Scan for the cell matching the given text and deliver its (X, Y) coordinate at center. 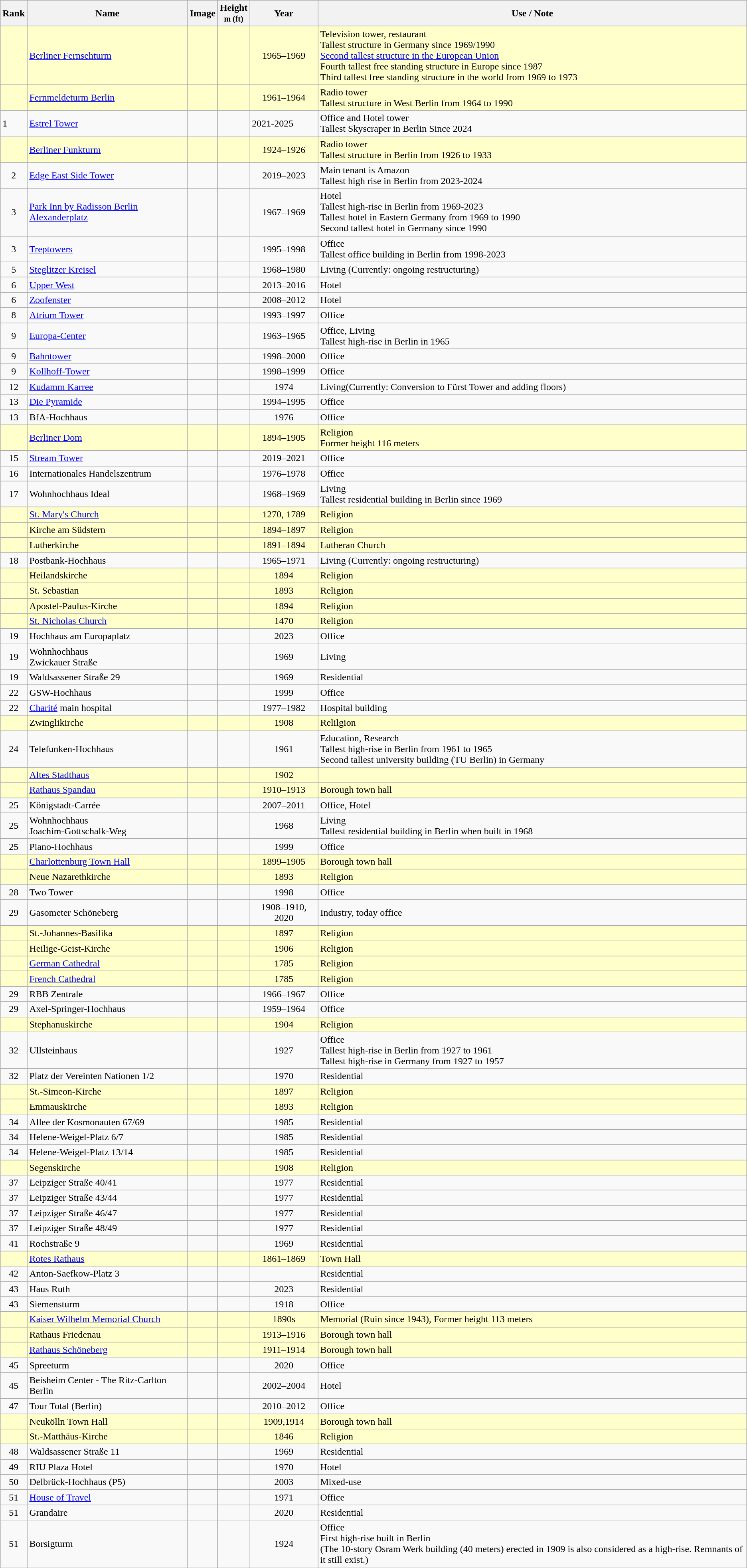
1909,1914 (284, 1421)
Name (107, 14)
2 (14, 176)
Rochstraße 9 (107, 1243)
1890s (284, 1319)
Piano-Hochhaus (107, 846)
Living Tallest residential building in Berlin since 1969 (532, 494)
1968–1980 (284, 269)
1894–1905 (284, 438)
Helene-Weigel-Platz 13/14 (107, 1152)
House of Travel (107, 1497)
1911–1914 (284, 1350)
Bahntower (107, 356)
Treptowers (107, 249)
1974 (284, 387)
Use / Note (532, 14)
Lutheran Church (532, 545)
Gasometer Schöneberg (107, 913)
Kudamm Karree (107, 387)
8 (14, 315)
1995–1998 (284, 249)
41 (14, 1243)
Year (284, 14)
Waldsassener Straße 29 (107, 677)
Fernmeldeturm Berlin (107, 97)
2003 (284, 1482)
Zoofenster (107, 300)
50 (14, 1482)
1902 (284, 775)
28 (14, 892)
RBB Zentrale (107, 994)
Apostel-Paulus-Kirche (107, 606)
12 (14, 387)
Living(Currently: Conversion to Fürst Tower and adding floors) (532, 387)
Stream Tower (107, 458)
49 (14, 1467)
1963–1965 (284, 335)
1894–1897 (284, 530)
Office Tallest high-rise in Berlin from 1927 to 1961 Tallest high-rise in Germany from 1927 to 1957 (532, 1050)
St.-Matthäus-Kirche (107, 1437)
1913–1916 (284, 1334)
Main tenant is Amazon Tallest high rise in Berlin from 2023-2024 (532, 176)
Helene-Weigel-Platz 6/7 (107, 1137)
2010–2012 (284, 1406)
Wohnhochhaus Zwickauer Straße (107, 657)
15 (14, 458)
5 (14, 269)
Edge East Side Tower (107, 176)
1977–1982 (284, 708)
1994–1995 (284, 402)
Kirche am Südstern (107, 530)
Berliner Dom (107, 438)
1966–1967 (284, 994)
48 (14, 1452)
Ullsteinhaus (107, 1050)
Platz der Vereinten Nationen 1/2 (107, 1076)
1968–1969 (284, 494)
Königstadt-Carrée (107, 805)
1968 (284, 826)
1891–1894 (284, 545)
Leipziger Straße 40/41 (107, 1183)
1846 (284, 1437)
Leipziger Straße 46/47 (107, 1213)
Leipziger Straße 48/49 (107, 1228)
St.-Simeon-Kirche (107, 1091)
1927 (284, 1050)
1961–1964 (284, 97)
1908–1910, 2020 (284, 913)
1959–1964 (284, 1009)
Postbank-Hochhaus (107, 560)
Heightm (ft) (233, 14)
1965–1969 (284, 55)
1904 (284, 1024)
Altes Stadthaus (107, 775)
Leipziger Straße 43/44 (107, 1198)
Zwinglikirche (107, 723)
Mixed-use (532, 1482)
Office Tallest office building in Berlin from 1998-2023 (532, 249)
Office and Hotel tower Tallest Skyscraper in Berlin Since 2024 (532, 124)
1971 (284, 1497)
Europa-Center (107, 335)
Stephanuskirche (107, 1024)
Axel-Springer-Hochhaus (107, 1009)
Segenskirche (107, 1168)
1967–1969 (284, 212)
16 (14, 473)
Telefunken-Hochhaus (107, 749)
1976–1978 (284, 473)
1998 (284, 892)
Beisheim Center - The Ritz-Carlton Berlin (107, 1385)
Neue Nazarethkirche (107, 877)
18 (14, 560)
Estrel Tower (107, 124)
St. Mary's Church (107, 515)
Rathaus Friedenau (107, 1334)
Industry, today office (532, 913)
St.-Johannes-Basilika (107, 933)
Charité main hospital (107, 708)
1899–1905 (284, 861)
Kaiser Wilhelm Memorial Church (107, 1319)
Steglitzer Kreisel (107, 269)
Memorial (Ruin since 1943), Former height 113 meters (532, 1319)
Image (203, 14)
Office, Hotel (532, 805)
1998–1999 (284, 372)
St. Nicholas Church (107, 621)
Radio tower Tallest structure in Berlin from 1926 to 1933 (532, 149)
47 (14, 1406)
Hotel Tallest high-rise in Berlin from 1969-2023 Tallest hotel in Eastern Germany from 1969 to 1990 Second tallest hotel in Germany since 1990 (532, 212)
Hospital building (532, 708)
Rank (14, 14)
Rathaus Schöneberg (107, 1350)
Office, Living Tallest high-rise in Berlin in 1965 (532, 335)
1910–1913 (284, 790)
Two Tower (107, 892)
Lutherkirche (107, 545)
Berliner Funkturm (107, 149)
1998–2000 (284, 356)
Berliner Fernsehturm (107, 55)
1270, 1789 (284, 515)
Emmauskirche (107, 1107)
Tour Total (Berlin) (107, 1406)
Education, Research Tallest high-rise in Berlin from 1961 to 1965 Second tallest university building (TU Berlin) in Germany (532, 749)
24 (14, 749)
1906 (284, 948)
2002–2004 (284, 1385)
Waldsassener Straße 11 (107, 1452)
Rotes Rathaus (107, 1259)
Neukölln Town Hall (107, 1421)
BfA-Hochhaus (107, 417)
Internationales Handelszentrum (107, 473)
17 (14, 494)
1961 (284, 749)
Park Inn by Radisson Berlin Alexanderplatz (107, 212)
Upper West (107, 285)
Wohnhochhaus Ideal (107, 494)
Die Pyramide (107, 402)
1965–1971 (284, 560)
Rathaus Spandau (107, 790)
42 (14, 1274)
Allee der Kosmonauten 67/69 (107, 1122)
Town Hall (532, 1259)
2007–2011 (284, 805)
1918 (284, 1304)
Anton-Saefkow-Platz 3 (107, 1274)
Siemensturm (107, 1304)
1976 (284, 417)
Religion Former height 116 meters (532, 438)
Charlottenburg Town Hall (107, 861)
RIU Plaza Hotel (107, 1467)
Borsigturm (107, 1544)
French Cathedral (107, 979)
German Cathedral (107, 964)
Living Tallest residential building in Berlin when built in 1968 (532, 826)
St. Sebastian (107, 590)
1924–1926 (284, 149)
1861–1869 (284, 1259)
1 (14, 124)
Hochhaus am Europaplatz (107, 636)
2019–2021 (284, 458)
Heilige-Geist-Kirche (107, 948)
Delbrück-Hochhaus (P5) (107, 1482)
Wohnhochhaus Joachim-Gottschalk-Weg (107, 826)
2021-2025 (284, 124)
Radio tower Tallest structure in West Berlin from 1964 to 1990 (532, 97)
Heilandskirche (107, 575)
GSW-Hochhaus (107, 693)
Grandaire (107, 1513)
1470 (284, 621)
Spreeturm (107, 1365)
Kollhoff-Tower (107, 372)
2008–2012 (284, 300)
2013–2016 (284, 285)
Atrium Tower (107, 315)
2019–2023 (284, 176)
Living (532, 657)
Haus Ruth (107, 1289)
1993–1997 (284, 315)
1924 (284, 1544)
Relilgion (532, 723)
